Scan for the cell matching the given text and deliver its [X, Y] coordinate at center. 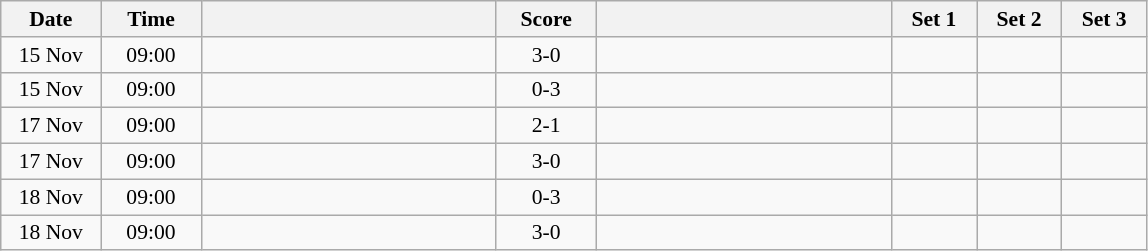
Set 2 [1018, 19]
Set 3 [1104, 19]
Score [546, 19]
2-1 [546, 126]
Date [51, 19]
Time [151, 19]
Set 1 [934, 19]
